Search for the cell housing the specified text and yield its (X, Y) center coordinate. 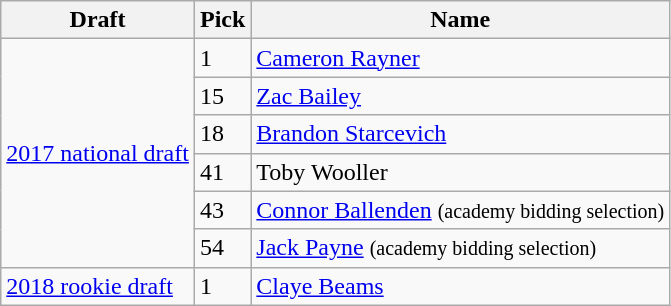
Pick (222, 20)
41 (222, 172)
Claye Beams (460, 286)
Jack Payne (academy bidding selection) (460, 248)
54 (222, 248)
Name (460, 20)
Toby Wooller (460, 172)
18 (222, 134)
Draft (98, 20)
43 (222, 210)
15 (222, 96)
Brandon Starcevich (460, 134)
Cameron Rayner (460, 58)
2017 national draft (98, 153)
Zac Bailey (460, 96)
2018 rookie draft (98, 286)
Connor Ballenden (academy bidding selection) (460, 210)
